Scan for the cell matching the given text and deliver its [x, y] coordinate at center. 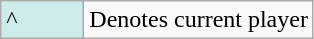
^ [42, 20]
Denotes current player [199, 20]
